Output the [X, Y] coordinate of the center of the cell containing the given text.  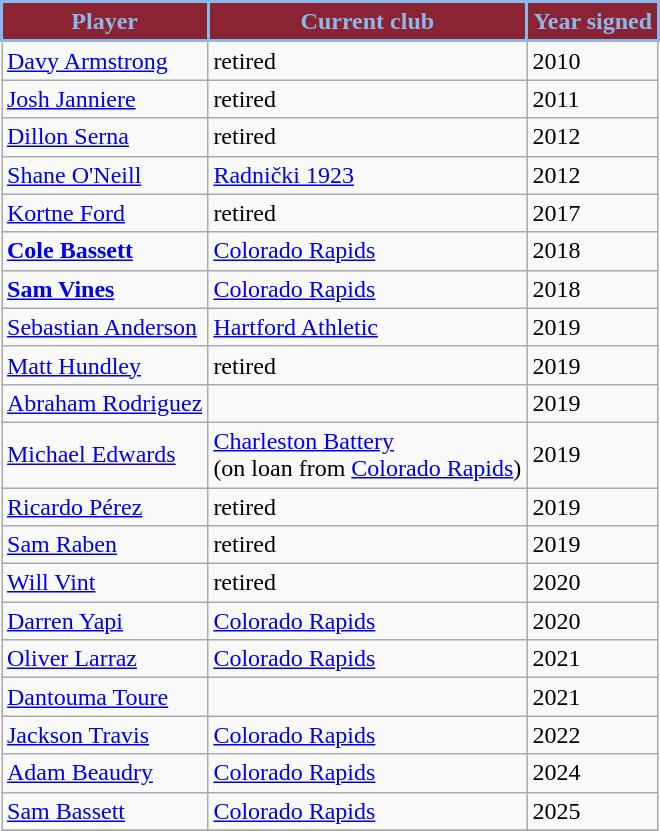
Darren Yapi [105, 621]
Sam Raben [105, 545]
Michael Edwards [105, 454]
Dantouma Toure [105, 697]
Ricardo Pérez [105, 507]
Hartford Athletic [368, 327]
Sam Vines [105, 289]
2010 [592, 60]
2025 [592, 811]
2011 [592, 99]
2022 [592, 735]
Charleston Battery(on loan from Colorado Rapids) [368, 454]
Year signed [592, 22]
Player [105, 22]
2024 [592, 773]
Sebastian Anderson [105, 327]
Current club [368, 22]
Matt Hundley [105, 365]
Kortne Ford [105, 213]
Cole Bassett [105, 251]
Will Vint [105, 583]
Oliver Larraz [105, 659]
Shane O'Neill [105, 175]
Abraham Rodriguez [105, 403]
Davy Armstrong [105, 60]
Sam Bassett [105, 811]
2017 [592, 213]
Radnički 1923 [368, 175]
Adam Beaudry [105, 773]
Josh Janniere [105, 99]
Jackson Travis [105, 735]
Dillon Serna [105, 137]
